Scan for the cell matching the given text and deliver its (x, y) coordinate at center. 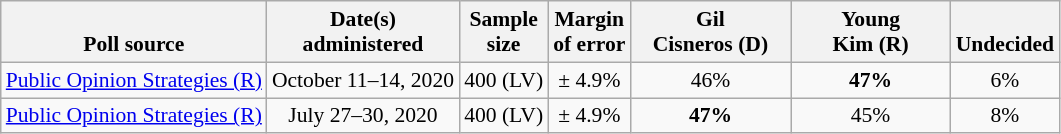
GilCisneros (D) (710, 32)
Samplesize (504, 32)
Poll source (134, 32)
6% (1005, 80)
October 11–14, 2020 (363, 80)
45% (871, 116)
Marginof error (589, 32)
YoungKim (R) (871, 32)
46% (710, 80)
July 27–30, 2020 (363, 116)
Undecided (1005, 32)
8% (1005, 116)
Date(s)administered (363, 32)
